Pinpoint the cell where the given text exists, returning its [x, y] midpoint coordinate. 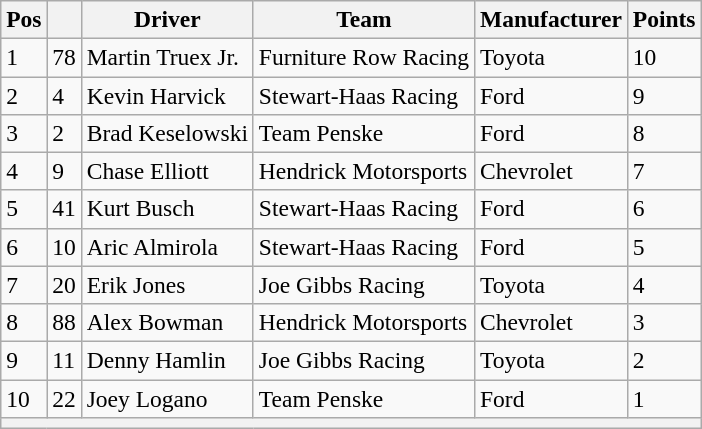
88 [64, 322]
Denny Hamlin [167, 360]
Alex Bowman [167, 322]
Chase Elliott [167, 171]
22 [64, 398]
20 [64, 285]
Team [364, 19]
Martin Truex Jr. [167, 57]
41 [64, 209]
Manufacturer [552, 19]
Brad Keselowski [167, 133]
Aric Almirola [167, 247]
Points [664, 19]
Kurt Busch [167, 209]
Erik Jones [167, 285]
Furniture Row Racing [364, 57]
Joey Logano [167, 398]
Kevin Harvick [167, 95]
11 [64, 360]
Pos [24, 19]
Driver [167, 19]
78 [64, 57]
